Determine the (x, y) coordinate at the center of the cell enclosing the given text.  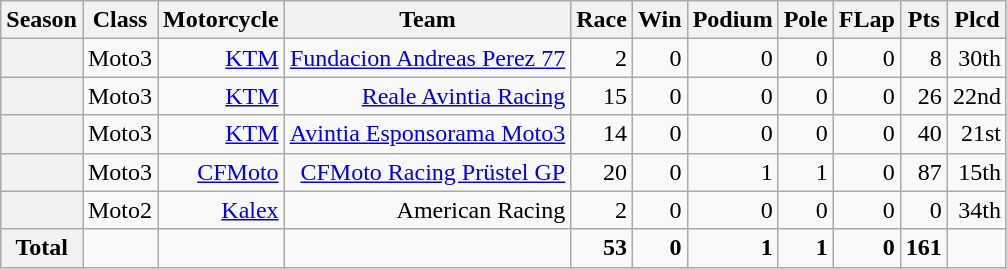
161 (924, 248)
14 (602, 134)
Moto2 (120, 210)
22nd (976, 96)
Plcd (976, 20)
26 (924, 96)
Podium (732, 20)
Avintia Esponsorama Moto3 (428, 134)
53 (602, 248)
20 (602, 172)
Season (42, 20)
87 (924, 172)
Pts (924, 20)
40 (924, 134)
34th (976, 210)
8 (924, 58)
21st (976, 134)
Pole (806, 20)
Race (602, 20)
CFMoto (222, 172)
Kalex (222, 210)
American Racing (428, 210)
15th (976, 172)
Class (120, 20)
Win (660, 20)
Team (428, 20)
15 (602, 96)
Fundacion Andreas Perez 77 (428, 58)
Total (42, 248)
30th (976, 58)
Reale Avintia Racing (428, 96)
CFMoto Racing Prüstel GP (428, 172)
Motorcycle (222, 20)
FLap (866, 20)
